Capture the cell that displays the provided text and extract its (X, Y) central coordinate. 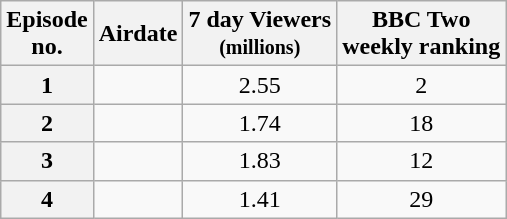
2.55 (260, 85)
BBC Twoweekly ranking (422, 34)
12 (422, 161)
4 (47, 199)
1.83 (260, 161)
3 (47, 161)
29 (422, 199)
1.74 (260, 123)
7 day Viewers(millions) (260, 34)
Airdate (138, 34)
18 (422, 123)
Episodeno. (47, 34)
1 (47, 85)
1.41 (260, 199)
